Pinpoint the cell where the given text exists, returning its [X, Y] midpoint coordinate. 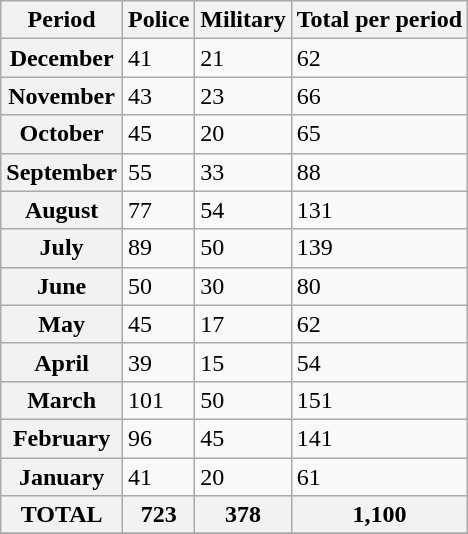
15 [243, 362]
378 [243, 515]
February [62, 438]
61 [379, 477]
Period [62, 20]
17 [243, 324]
August [62, 210]
88 [379, 172]
October [62, 134]
July [62, 248]
30 [243, 286]
April [62, 362]
TOTAL [62, 515]
June [62, 286]
March [62, 400]
Police [158, 20]
January [62, 477]
66 [379, 96]
1,100 [379, 515]
November [62, 96]
65 [379, 134]
77 [158, 210]
96 [158, 438]
141 [379, 438]
21 [243, 58]
139 [379, 248]
23 [243, 96]
80 [379, 286]
101 [158, 400]
39 [158, 362]
December [62, 58]
55 [158, 172]
43 [158, 96]
September [62, 172]
Military [243, 20]
Total per period [379, 20]
723 [158, 515]
151 [379, 400]
131 [379, 210]
33 [243, 172]
May [62, 324]
89 [158, 248]
